Extract the [X, Y] coordinate from the center of the cell holding the provided text.  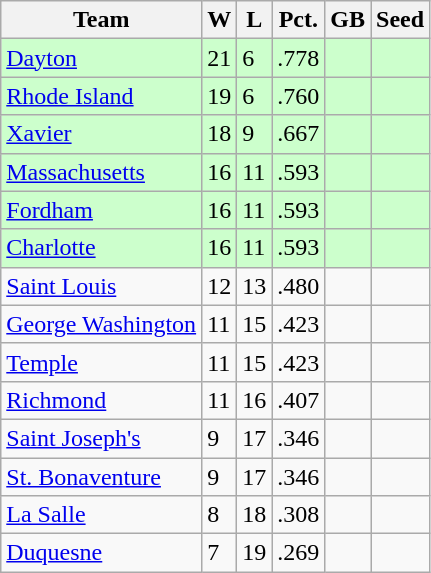
Dayton [102, 58]
La Salle [102, 515]
.760 [298, 96]
Rhode Island [102, 96]
George Washington [102, 324]
L [254, 20]
.480 [298, 286]
Seed [400, 20]
8 [220, 515]
W [220, 20]
St. Bonaventure [102, 477]
12 [220, 286]
Charlotte [102, 248]
7 [220, 553]
.667 [298, 134]
Team [102, 20]
Richmond [102, 400]
Temple [102, 362]
Pct. [298, 20]
21 [220, 58]
Fordham [102, 210]
.308 [298, 515]
Saint Louis [102, 286]
Massachusetts [102, 172]
.778 [298, 58]
Xavier [102, 134]
.407 [298, 400]
GB [348, 20]
.269 [298, 553]
Duquesne [102, 553]
Saint Joseph's [102, 438]
13 [254, 286]
